Output the (x, y) coordinate of the center of the cell containing the given text.  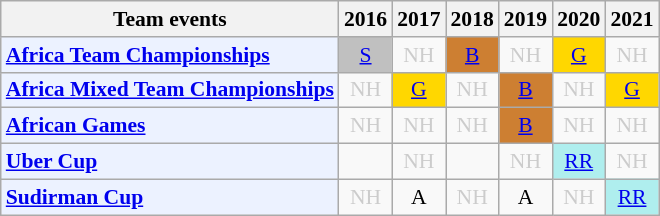
Sudirman Cup (170, 197)
S (366, 55)
2021 (632, 19)
Africa Team Championships (170, 55)
Africa Mixed Team Championships (170, 90)
Team events (170, 19)
2016 (366, 19)
Uber Cup (170, 162)
2017 (418, 19)
2020 (578, 19)
African Games (170, 126)
2018 (472, 19)
2019 (526, 19)
